Return (x, y) of the center of cell containing provided text 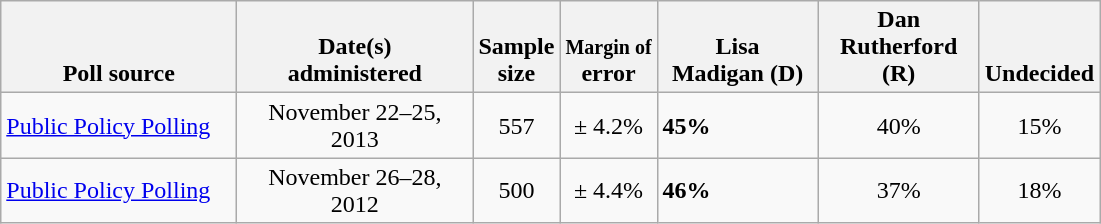
Poll source (119, 47)
500 (516, 190)
Samplesize (516, 47)
18% (1039, 190)
± 4.4% (608, 190)
40% (898, 126)
15% (1039, 126)
Date(s)administered (355, 47)
± 4.2% (608, 126)
Margin oferror (608, 47)
Undecided (1039, 47)
DanRutherford (R) (898, 47)
557 (516, 126)
45% (738, 126)
37% (898, 190)
46% (738, 190)
LisaMadigan (D) (738, 47)
November 26–28, 2012 (355, 190)
November 22–25, 2013 (355, 126)
